Detect which cell encompasses the target text, then output its [x, y] center coordinate. 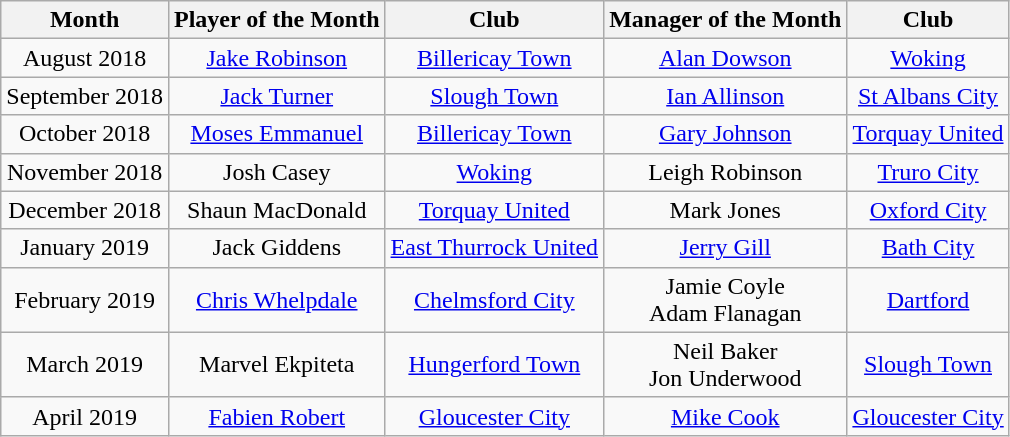
Jamie CoyleAdam Flanagan [726, 300]
East Thurrock United [494, 248]
Jack Turner [276, 96]
Chris Whelpdale [276, 300]
February 2019 [85, 300]
Mark Jones [726, 210]
Marvel Ekpiteta [276, 364]
April 2019 [85, 416]
January 2019 [85, 248]
Josh Casey [276, 172]
Jerry Gill [726, 248]
Oxford City [928, 210]
December 2018 [85, 210]
Hungerford Town [494, 364]
Truro City [928, 172]
Jake Robinson [276, 58]
Moses Emmanuel [276, 134]
Jack Giddens [276, 248]
Mike Cook [726, 416]
September 2018 [85, 96]
Month [85, 20]
Gary Johnson [726, 134]
Chelmsford City [494, 300]
Shaun MacDonald [276, 210]
November 2018 [85, 172]
St Albans City [928, 96]
Leigh Robinson [726, 172]
October 2018 [85, 134]
Alan Dowson [726, 58]
August 2018 [85, 58]
Player of the Month [276, 20]
Neil BakerJon Underwood [726, 364]
March 2019 [85, 364]
Ian Allinson [726, 96]
Bath City [928, 248]
Fabien Robert [276, 416]
Manager of the Month [726, 20]
Dartford [928, 300]
